Output the (X, Y) coordinate of the center of the cell containing the given text.  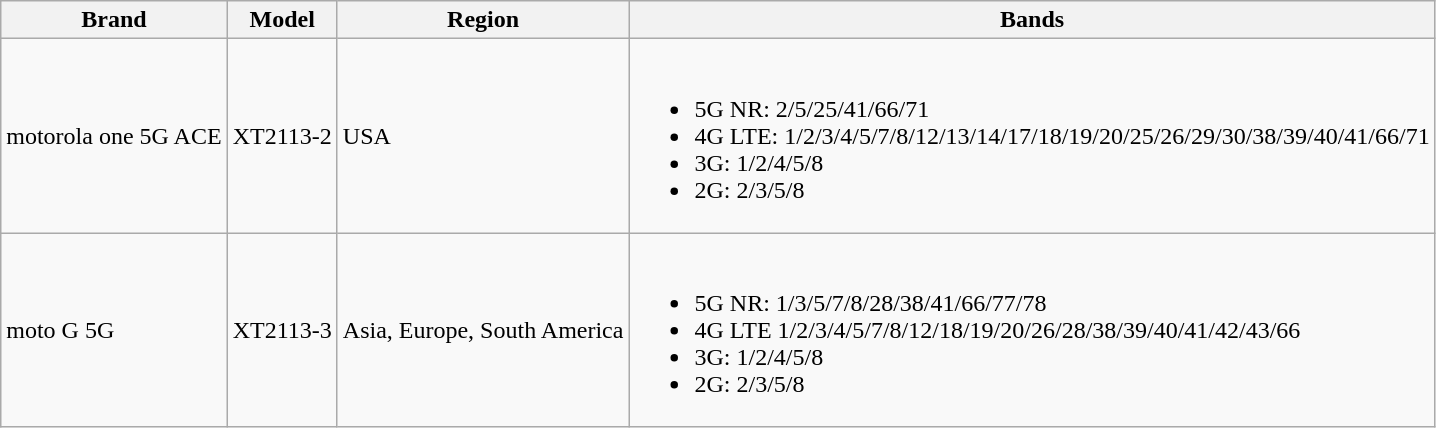
XT2113-2 (282, 136)
Bands (1032, 20)
moto G 5G (114, 330)
XT2113-3 (282, 330)
Region (483, 20)
5G NR: 2/5/25/41/66/714G LTE: 1/2/3/4/5/7/8/12/13/14/17/18/19/20/25/26/29/30/38/39/40/41/66/713G: 1/2/4/5/82G: 2/3/5/8 (1032, 136)
5G NR: 1/3/5/7/8/28/38/41/66/77/784G LTE 1/2/3/4/5/7/8/12/18/19/20/26/28/38/39/40/41/42/43/663G: 1/2/4/5/82G: 2/3/5/8 (1032, 330)
Model (282, 20)
Brand (114, 20)
USA (483, 136)
motorola one 5G ACE (114, 136)
Asia, Europe, South America (483, 330)
